Detect which cell encompasses the target text, then output its [x, y] center coordinate. 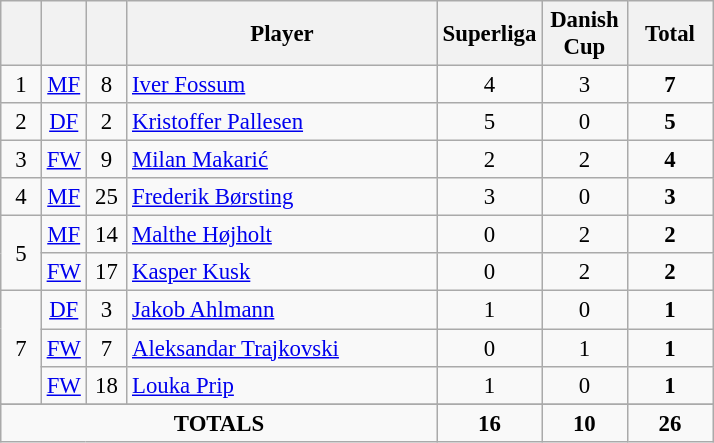
Louka Prip [282, 385]
Malthe Højholt [282, 235]
25 [106, 197]
Kristoffer Pallesen [282, 122]
26 [670, 423]
Iver Fossum [282, 85]
Player [282, 34]
14 [106, 235]
Total [670, 34]
Jakob Ahlmann [282, 310]
Aleksandar Trajkovski [282, 348]
18 [106, 385]
8 [106, 85]
Superliga [489, 34]
Frederik Børsting [282, 197]
16 [489, 423]
10 [585, 423]
Danish Cup [585, 34]
9 [106, 160]
Kasper Kusk [282, 273]
17 [106, 273]
TOTALS [220, 423]
Milan Makarić [282, 160]
